Return (x, y) of the center of cell containing provided text 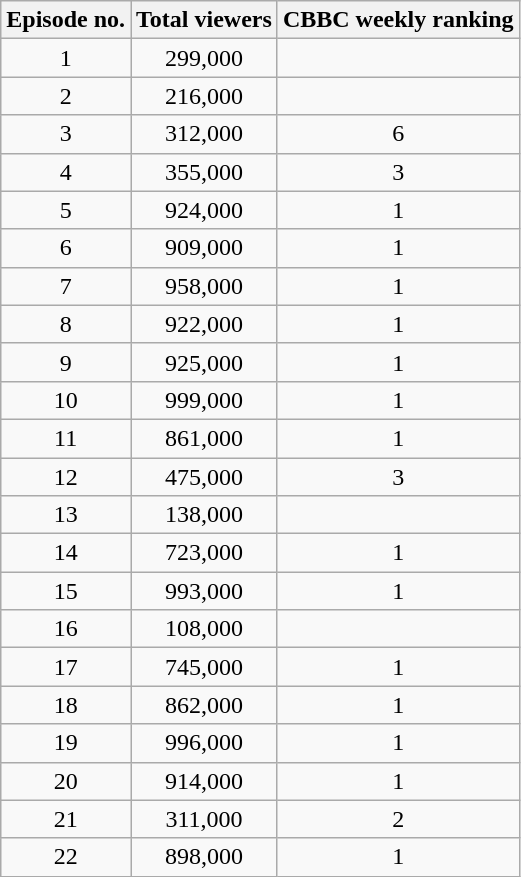
9 (66, 362)
311,000 (204, 819)
996,000 (204, 743)
4 (66, 172)
20 (66, 781)
16 (66, 629)
22 (66, 857)
17 (66, 667)
925,000 (204, 362)
898,000 (204, 857)
993,000 (204, 591)
909,000 (204, 248)
108,000 (204, 629)
10 (66, 400)
19 (66, 743)
924,000 (204, 210)
8 (66, 324)
958,000 (204, 286)
21 (66, 819)
11 (66, 438)
5 (66, 210)
216,000 (204, 96)
922,000 (204, 324)
15 (66, 591)
862,000 (204, 705)
18 (66, 705)
Total viewers (204, 20)
914,000 (204, 781)
355,000 (204, 172)
Episode no. (66, 20)
13 (66, 515)
745,000 (204, 667)
299,000 (204, 58)
138,000 (204, 515)
723,000 (204, 553)
999,000 (204, 400)
CBBC weekly ranking (398, 20)
475,000 (204, 477)
861,000 (204, 438)
7 (66, 286)
14 (66, 553)
312,000 (204, 134)
12 (66, 477)
